Return (X, Y) of the center of cell containing provided text 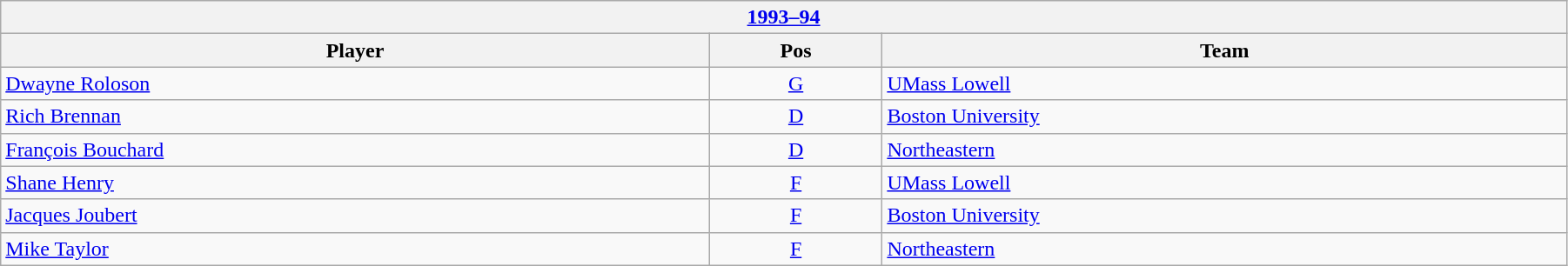
Dwayne Roloson (355, 83)
Rich Brennan (355, 116)
Player (355, 50)
Mike Taylor (355, 249)
G (795, 83)
1993–94 (784, 17)
Pos (795, 50)
Team (1225, 50)
François Bouchard (355, 150)
Jacques Joubert (355, 216)
Shane Henry (355, 183)
